For the text-containing cell, return its midpoint in (X, Y) coordinate format. 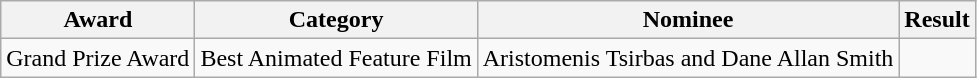
Best Animated Feature Film (336, 58)
Nominee (688, 20)
Category (336, 20)
Award (98, 20)
Aristomenis Tsirbas and Dane Allan Smith (688, 58)
Result (937, 20)
Grand Prize Award (98, 58)
